Determine the (x, y) coordinate at the center of the cell enclosing the given text.  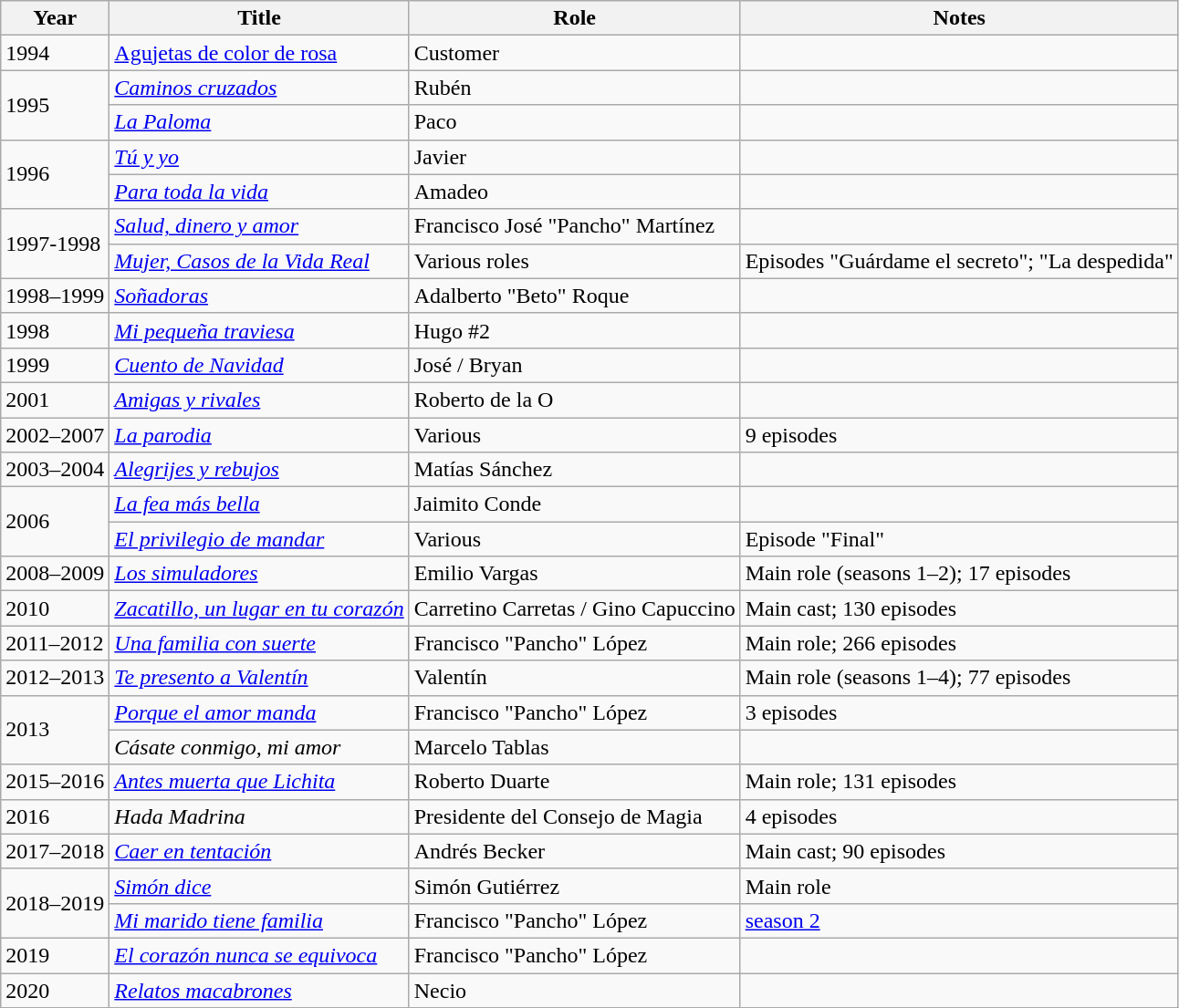
Carretino Carretas / Gino Capuccino (575, 608)
2011–2012 (55, 643)
1998 (55, 330)
2019 (55, 955)
2017–2018 (55, 851)
La Paloma (259, 122)
Simón Gutiérrez (575, 886)
Title (259, 18)
2015–2016 (55, 782)
Caminos cruzados (259, 88)
Cuento de Navidad (259, 365)
Roberto Duarte (575, 782)
Mujer, Casos de la Vida Real (259, 261)
4 episodes (959, 816)
Episode "Final" (959, 539)
1999 (55, 365)
1995 (55, 105)
Una familia con suerte (259, 643)
2012–2013 (55, 678)
Agujetas de color de rosa (259, 53)
Te presento a Valentín (259, 678)
Soñadoras (259, 296)
Matías Sánchez (575, 470)
La parodia (259, 435)
Alegrijes y rebujos (259, 470)
Notes (959, 18)
2018–2019 (55, 903)
El privilegio de mandar (259, 539)
Andrés Becker (575, 851)
Para toda la vida (259, 192)
2010 (55, 608)
1998–1999 (55, 296)
Main cast; 130 episodes (959, 608)
Roberto de la O (575, 400)
Javier (575, 157)
Year (55, 18)
Tú y yo (259, 157)
2006 (55, 522)
Marcelo Tablas (575, 747)
La fea más bella (259, 504)
Various roles (575, 261)
Main role (seasons 1–4); 77 episodes (959, 678)
Amigas y rivales (259, 400)
Caer en tentación (259, 851)
Paco (575, 122)
2003–2004 (55, 470)
Main role; 131 episodes (959, 782)
Cásate conmigo, mi amor (259, 747)
Customer (575, 53)
Porque el amor manda (259, 712)
season 2 (959, 920)
Antes muerta que Lichita (259, 782)
Rubén (575, 88)
Episodes "Guárdame el secreto"; "La despedida" (959, 261)
Amadeo (575, 192)
Jaimito Conde (575, 504)
2013 (55, 730)
Zacatillo, un lugar en tu corazón (259, 608)
Role (575, 18)
3 episodes (959, 712)
José / Bryan (575, 365)
1994 (55, 53)
Main cast; 90 episodes (959, 851)
1996 (55, 174)
Hugo #2 (575, 330)
El corazón nunca se equivoca (259, 955)
1997-1998 (55, 244)
Valentín (575, 678)
Francisco José "Pancho" Martínez (575, 226)
Main role (959, 886)
Adalberto "Beto" Roque (575, 296)
Hada Madrina (259, 816)
Main role (seasons 1–2); 17 episodes (959, 574)
Main role; 266 episodes (959, 643)
2008–2009 (55, 574)
2001 (55, 400)
Simón dice (259, 886)
Necio (575, 990)
Relatos macabrones (259, 990)
9 episodes (959, 435)
Presidente del Consejo de Magia (575, 816)
Mi pequeña traviesa (259, 330)
Salud, dinero y amor (259, 226)
Emilio Vargas (575, 574)
2016 (55, 816)
2020 (55, 990)
Los simuladores (259, 574)
2002–2007 (55, 435)
Mi marido tiene familia (259, 920)
